Detect which cell encompasses the target text, then output its [X, Y] center coordinate. 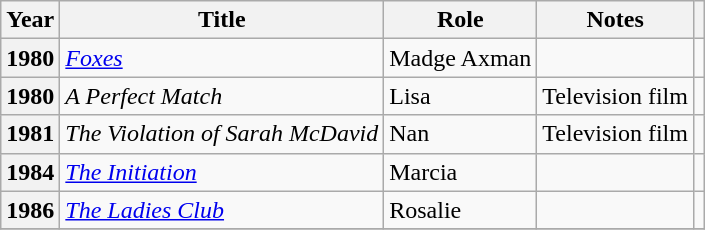
The Ladies Club [222, 210]
1986 [30, 210]
1981 [30, 134]
Nan [460, 134]
Rosalie [460, 210]
Title [222, 20]
Year [30, 20]
Foxes [222, 58]
Madge Axman [460, 58]
The Violation of Sarah McDavid [222, 134]
1984 [30, 172]
Role [460, 20]
The Initiation [222, 172]
A Perfect Match [222, 96]
Marcia [460, 172]
Lisa [460, 96]
Notes [616, 20]
